Extract the [x, y] coordinate from the center of the cell holding the provided text.  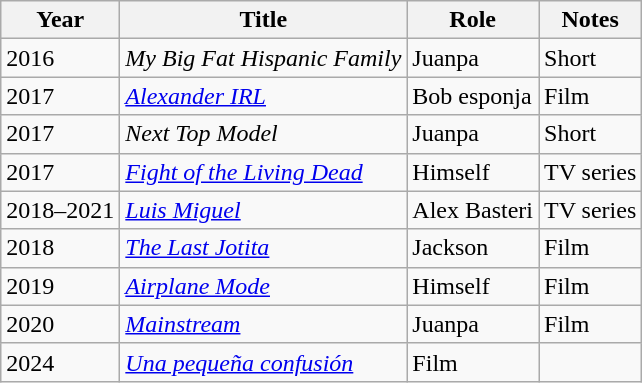
2016 [60, 58]
Luis Miguel [264, 210]
Fight of the Living Dead [264, 172]
2018 [60, 248]
Year [60, 20]
Jackson [473, 248]
Title [264, 20]
Next Top Model [264, 134]
2019 [60, 286]
2020 [60, 324]
Role [473, 20]
Mainstream [264, 324]
Airplane Mode [264, 286]
Una pequeña confusión [264, 362]
My Big Fat Hispanic Family [264, 58]
The Last Jotita [264, 248]
Alexander IRL [264, 96]
Bob esponja [473, 96]
Notes [590, 20]
2018–2021 [60, 210]
Alex Basteri [473, 210]
2024 [60, 362]
